Search for the cell housing the specified text and yield its (X, Y) center coordinate. 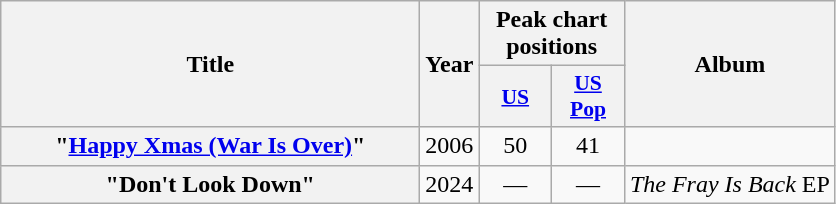
Year (450, 64)
2006 (450, 146)
USPop (588, 96)
2024 (450, 184)
The Fray Is Back EP (730, 184)
50 (516, 146)
"Happy Xmas (War Is Over)" (210, 146)
Album (730, 64)
41 (588, 146)
US (516, 96)
"Don't Look Down" (210, 184)
Peak chart positions (552, 34)
Title (210, 64)
